Identify which cell holds the provided text, then report its [x, y] central coordinate. 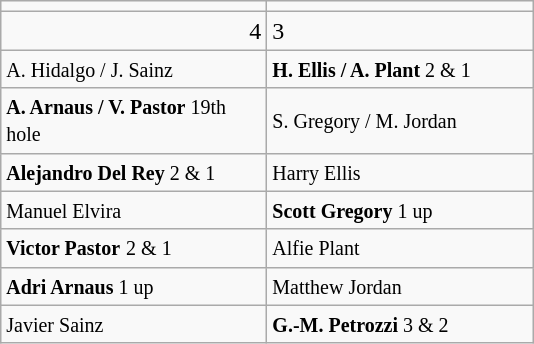
A. Arnaus / V. Pastor 19th hole [134, 120]
Matthew Jordan [400, 286]
H. Ellis / A. Plant 2 & 1 [400, 69]
G.-M. Petrozzi 3 & 2 [400, 324]
4 [134, 31]
Scott Gregory 1 up [400, 210]
Victor Pastor 2 & 1 [134, 248]
Harry Ellis [400, 172]
A. Hidalgo / J. Sainz [134, 69]
Adri Arnaus 1 up [134, 286]
3 [400, 31]
Alejandro Del Rey 2 & 1 [134, 172]
Javier Sainz [134, 324]
Manuel Elvira [134, 210]
Alfie Plant [400, 248]
S. Gregory / M. Jordan [400, 120]
